Identify which cell holds the provided text, then report its [X, Y] central coordinate. 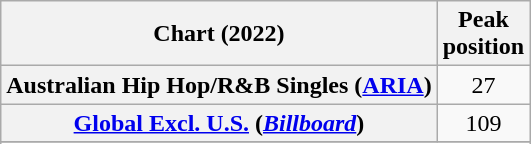
Chart (2022) [219, 34]
Australian Hip Hop/R&B Singles (ARIA) [219, 85]
Global Excl. U.S. (Billboard) [219, 123]
Peakposition [483, 34]
27 [483, 85]
109 [483, 123]
